Capture the cell that displays the provided text and extract its (x, y) central coordinate. 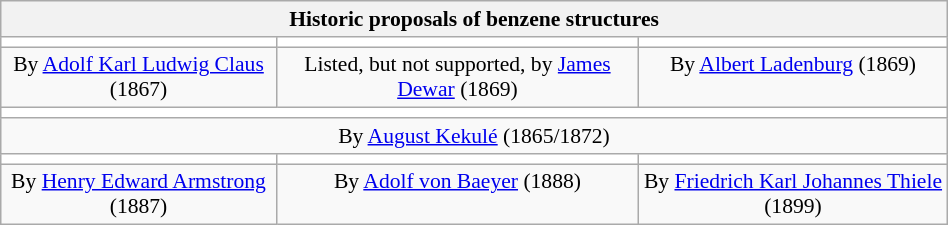
By Adolf Karl Ludwig Claus (1867) (138, 78)
Listed, but not supported, by James Dewar (1869) (457, 78)
By Adolf von Baeyer (1888) (457, 194)
By August Kekulé (1865/1872) (474, 136)
By Albert Ladenburg (1869) (794, 78)
By Friedrich Karl Johannes Thiele (1899) (794, 194)
Historic proposals of benzene structures (474, 19)
By Henry Edward Armstrong (1887) (138, 194)
